Return the [x, y] coordinate for the center point of the cell that contains the specified text.  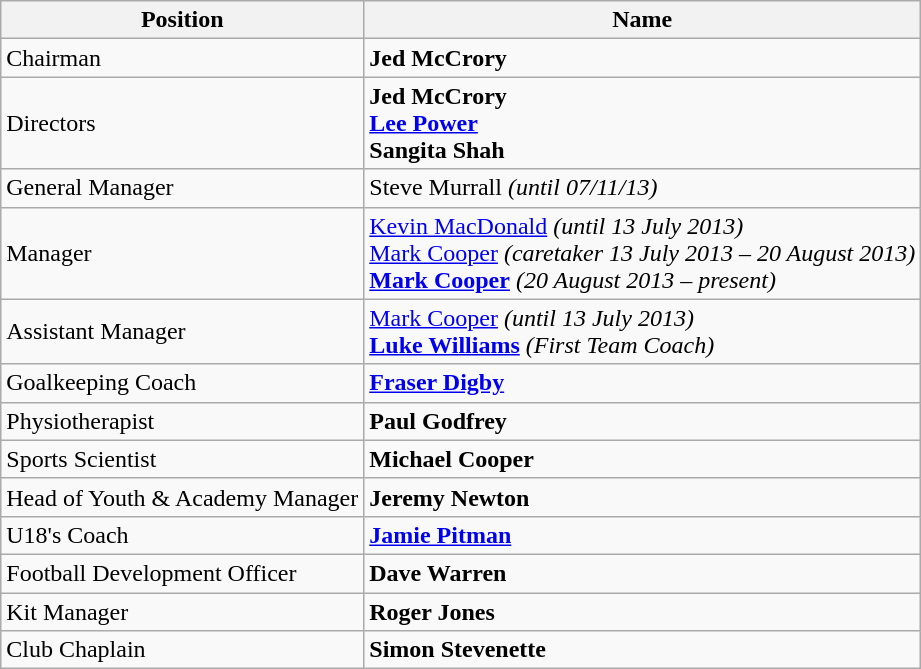
Dave Warren [642, 573]
Kit Manager [182, 611]
Position [182, 20]
Steve Murrall (until 07/11/13) [642, 188]
Football Development Officer [182, 573]
Jamie Pitman [642, 535]
Name [642, 20]
Mark Cooper (until 13 July 2013) Luke Williams (First Team Coach) [642, 332]
General Manager [182, 188]
U18's Coach [182, 535]
Club Chaplain [182, 650]
Paul Godfrey [642, 421]
Manager [182, 253]
Jeremy Newton [642, 497]
Sports Scientist [182, 459]
Head of Youth & Academy Manager [182, 497]
Physiotherapist [182, 421]
Chairman [182, 58]
Simon Stevenette [642, 650]
Jed McCrory [642, 58]
Roger Jones [642, 611]
Jed McCrory Lee Power Sangita Shah [642, 123]
Kevin MacDonald (until 13 July 2013) Mark Cooper (caretaker 13 July 2013 – 20 August 2013) Mark Cooper (20 August 2013 – present) [642, 253]
Fraser Digby [642, 383]
Michael Cooper [642, 459]
Goalkeeping Coach [182, 383]
Directors [182, 123]
Assistant Manager [182, 332]
